Capture the cell that displays the provided text and extract its (X, Y) central coordinate. 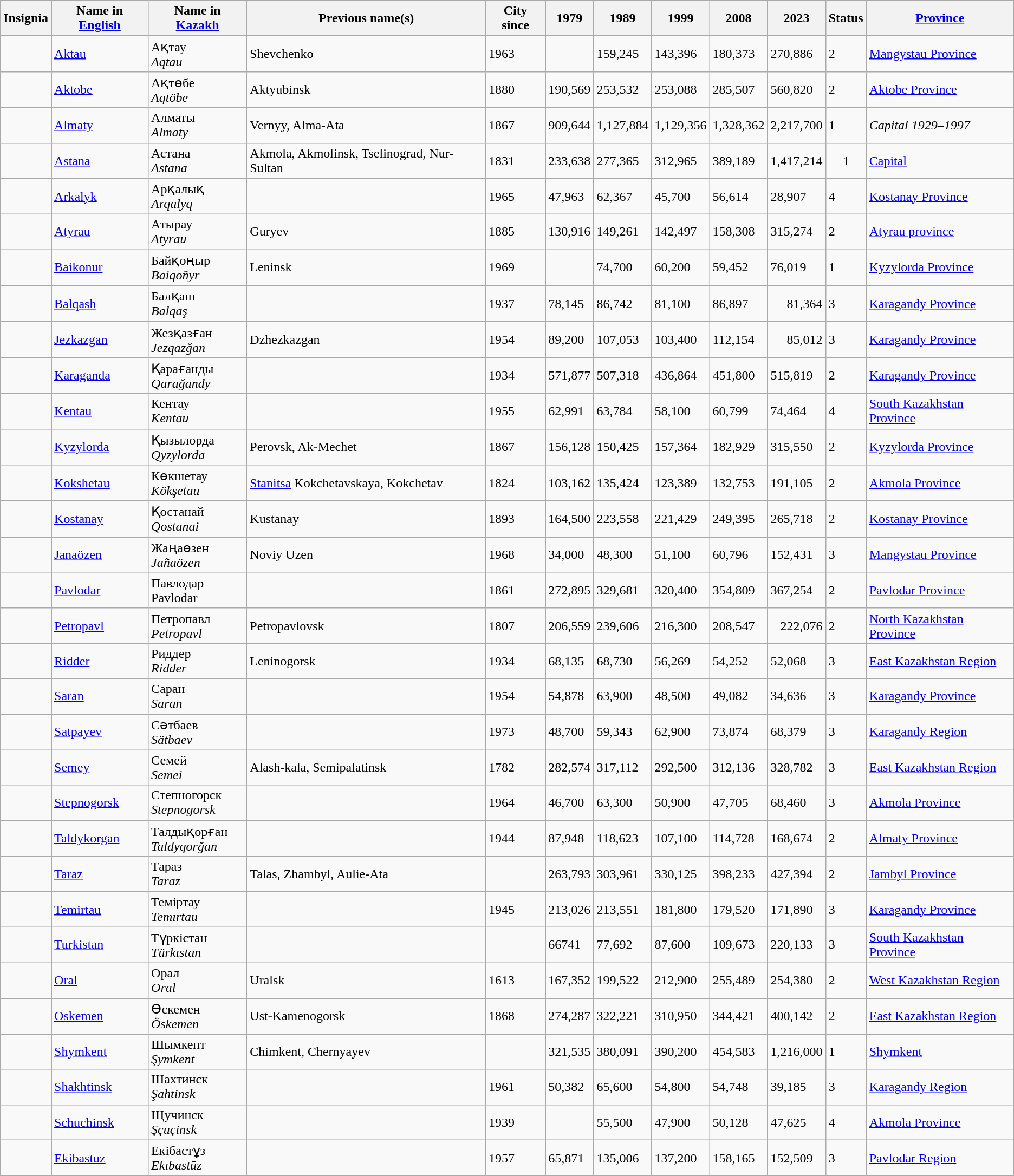
152,431 (796, 556)
Kustanay (366, 519)
Pavlodar Region (940, 1158)
123,389 (680, 483)
1885 (515, 232)
156,128 (570, 447)
272,895 (570, 590)
263,793 (570, 874)
Jezkazgan (100, 340)
181,800 (680, 910)
Noviy Uzen (366, 556)
Balqash (100, 303)
БалқашBalqaş (198, 303)
Petropavl (100, 626)
1999 (680, 18)
Status (846, 18)
БайқоңырBaiqoñyr (198, 267)
ТеміртауTemırtau (198, 910)
85,012 (796, 340)
47,900 (680, 1122)
1969 (515, 267)
ТүркістанTürkıstan (198, 945)
66741 (570, 945)
Perovsk, Ak-Mechet (366, 447)
50,900 (680, 802)
1782 (515, 768)
65,871 (570, 1158)
1868 (515, 1017)
109,673 (739, 945)
68,730 (623, 661)
60,799 (739, 411)
249,395 (739, 519)
282,574 (570, 768)
ШымкентŞymkent (198, 1051)
68,135 (570, 661)
Almaty Province (940, 838)
1944 (515, 838)
253,532 (623, 90)
427,394 (796, 874)
Alash-kala, Semipalatinsk (366, 768)
Atyrau province (940, 232)
Stepnogorsk (100, 802)
254,380 (796, 980)
1945 (515, 910)
СемейSemei (198, 768)
Oral (100, 980)
56,269 (680, 661)
1968 (515, 556)
Karaganda (100, 376)
City since (515, 18)
398,233 (739, 874)
320,400 (680, 590)
Saran (100, 696)
54,748 (739, 1087)
68,460 (796, 802)
65,600 (623, 1087)
Ust-Kamenogorsk (366, 1017)
400,142 (796, 1017)
274,287 (570, 1017)
190,569 (570, 90)
168,674 (796, 838)
158,308 (739, 232)
270,886 (796, 54)
Janaözen (100, 556)
1831 (515, 160)
47,963 (570, 196)
Taraz (100, 874)
Talas, Zhambyl, Aulie-Ata (366, 874)
Aktobe Province (940, 90)
107,100 (680, 838)
ЖаңаөзенJañaözen (198, 556)
135,424 (623, 483)
Capital 1929–1997 (940, 126)
277,365 (623, 160)
ПетропавлPetropavl (198, 626)
Satpayev (100, 732)
1964 (515, 802)
КөкшетауKökşetau (198, 483)
ҚарағандыQarağandy (198, 376)
212,900 (680, 980)
63,300 (623, 802)
255,489 (739, 980)
330,125 (680, 874)
62,367 (623, 196)
73,874 (739, 732)
118,623 (623, 838)
ЕкібастұзEkıbastūz (198, 1158)
81,100 (680, 303)
Kokshetau (100, 483)
158,165 (739, 1158)
Kyzylorda (100, 447)
Vernyy, Alma-Ata (366, 126)
Insignia (26, 18)
ПавлодарPavlodar (198, 590)
47,625 (796, 1122)
Pavlodar Province (940, 590)
167,352 (570, 980)
132,753 (739, 483)
1963 (515, 54)
560,820 (796, 90)
1613 (515, 980)
34,636 (796, 696)
Ekibastuz (100, 1158)
Shakhtinsk (100, 1087)
60,796 (739, 556)
ҚызылордаQyzylorda (198, 447)
199,522 (623, 980)
317,112 (623, 768)
1,127,884 (623, 126)
179,520 (739, 910)
135,006 (623, 1158)
389,189 (739, 160)
315,274 (796, 232)
143,396 (680, 54)
142,497 (680, 232)
Baikonur (100, 267)
81,364 (796, 303)
59,343 (623, 732)
КентауKentau (198, 411)
АтырауAtyrau (198, 232)
87,948 (570, 838)
Schuchinsk (100, 1122)
216,300 (680, 626)
149,261 (623, 232)
164,500 (570, 519)
285,507 (739, 90)
Dzhezkazgan (366, 340)
Shevchenko (366, 54)
Previous name(s) (366, 18)
78,145 (570, 303)
1807 (515, 626)
Leninsk (366, 267)
46,700 (570, 802)
54,252 (739, 661)
74,700 (623, 267)
ЖезқазғанJezqazğan (198, 340)
34,000 (570, 556)
Akmola, Akmolinsk, Tselinograd, Nur-Sultan (366, 160)
Petropavlovsk (366, 626)
367,254 (796, 590)
48,300 (623, 556)
Almaty (100, 126)
Leninogorsk (366, 661)
571,877 (570, 376)
1937 (515, 303)
62,991 (570, 411)
239,606 (623, 626)
АлматыAlmaty (198, 126)
909,644 (570, 126)
1961 (515, 1087)
86,742 (623, 303)
322,221 (623, 1017)
159,245 (623, 54)
321,535 (570, 1051)
60,200 (680, 267)
АқтауAqtau (198, 54)
39,185 (796, 1087)
ТалдықорғанTaldyqorğan (198, 838)
59,452 (739, 267)
312,136 (739, 768)
48,700 (570, 732)
451,800 (739, 376)
50,382 (570, 1087)
303,961 (623, 874)
62,900 (680, 732)
Capital (940, 160)
436,864 (680, 376)
344,421 (739, 1017)
233,638 (570, 160)
103,162 (570, 483)
52,068 (796, 661)
1973 (515, 732)
2023 (796, 18)
ОралOral (198, 980)
1,328,362 (739, 126)
ӨскеменÖskemen (198, 1017)
222,076 (796, 626)
Aktau (100, 54)
49,082 (739, 696)
1,216,000 (796, 1051)
54,800 (680, 1087)
213,026 (570, 910)
Astana (100, 160)
191,105 (796, 483)
63,900 (623, 696)
74,464 (796, 411)
390,200 (680, 1051)
ТаразTaraz (198, 874)
223,558 (623, 519)
87,600 (680, 945)
Aktobe (100, 90)
РиддерRidder (198, 661)
354,809 (739, 590)
114,728 (739, 838)
54,878 (570, 696)
137,200 (680, 1158)
АстанаAstana (198, 160)
292,500 (680, 768)
86,897 (739, 303)
North Kazakhstan Province (940, 626)
47,705 (739, 802)
208,547 (739, 626)
1824 (515, 483)
ШахтинскŞahtinsk (198, 1087)
Temirtau (100, 910)
Ridder (100, 661)
454,583 (739, 1051)
89,200 (570, 340)
СаранSaran (198, 696)
АқтөбеAqtöbe (198, 90)
182,929 (739, 447)
СтепногорскStepnogorsk (198, 802)
Taldykorgan (100, 838)
ЩучинскŞçuçinsk (198, 1122)
150,425 (623, 447)
312,965 (680, 160)
507,318 (623, 376)
220,133 (796, 945)
Atyrau (100, 232)
328,782 (796, 768)
1,129,356 (680, 126)
63,784 (623, 411)
112,154 (739, 340)
68,379 (796, 732)
55,500 (623, 1122)
77,692 (623, 945)
253,088 (680, 90)
310,950 (680, 1017)
1979 (570, 18)
58,100 (680, 411)
2,217,700 (796, 126)
315,550 (796, 447)
103,400 (680, 340)
329,681 (623, 590)
171,890 (796, 910)
АрқалықArqalyq (198, 196)
107,053 (623, 340)
380,091 (623, 1051)
1893 (515, 519)
Aktyubinsk (366, 90)
1989 (623, 18)
56,614 (739, 196)
1955 (515, 411)
Province (940, 18)
ҚостанайQostanai (198, 519)
213,551 (623, 910)
Jambyl Province (940, 874)
206,559 (570, 626)
1880 (515, 90)
Name in Kazakh (198, 18)
1861 (515, 590)
Oskemen (100, 1017)
Guryev (366, 232)
West Kazakhstan Region (940, 980)
Pavlodar (100, 590)
Uralsk (366, 980)
1939 (515, 1122)
2008 (739, 18)
180,373 (739, 54)
Chimkent, Chernyayev (366, 1051)
1965 (515, 196)
48,500 (680, 696)
76,019 (796, 267)
130,916 (570, 232)
152,509 (796, 1158)
51,100 (680, 556)
157,364 (680, 447)
Turkistan (100, 945)
50,128 (739, 1122)
Arkalyk (100, 196)
СәтбаевSätbaev (198, 732)
Stanitsa Kokchetavskaya, Kokchetav (366, 483)
Semey (100, 768)
265,718 (796, 519)
221,429 (680, 519)
1957 (515, 1158)
515,819 (796, 376)
Kostanay (100, 519)
1,417,214 (796, 160)
45,700 (680, 196)
Kentau (100, 411)
28,907 (796, 196)
Name in English (100, 18)
